Return (x, y) of the center of cell containing provided text 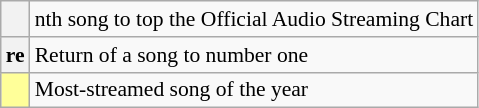
re (16, 55)
nth song to top the Official Audio Streaming Chart (254, 19)
Most-streamed song of the year (254, 90)
Return of a song to number one (254, 55)
